Find where the given text appears and provide that cell's center as (x, y) coordinate. 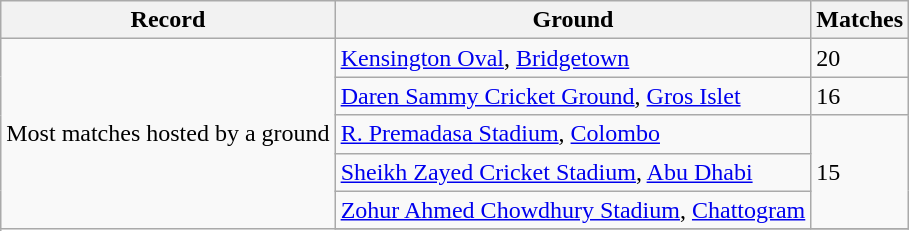
Sheikh Zayed Cricket Stadium, Abu Dhabi (573, 172)
Matches (860, 20)
20 (860, 58)
16 (860, 96)
Zohur Ahmed Chowdhury Stadium, Chattogram (573, 210)
Kensington Oval, Bridgetown (573, 58)
Ground (573, 20)
Daren Sammy Cricket Ground, Gros Islet (573, 96)
15 (860, 172)
Most matches hosted by a ground (168, 134)
Record (168, 20)
R. Premadasa Stadium, Colombo (573, 134)
